Find where the given text appears and provide that cell's center as (x, y) coordinate. 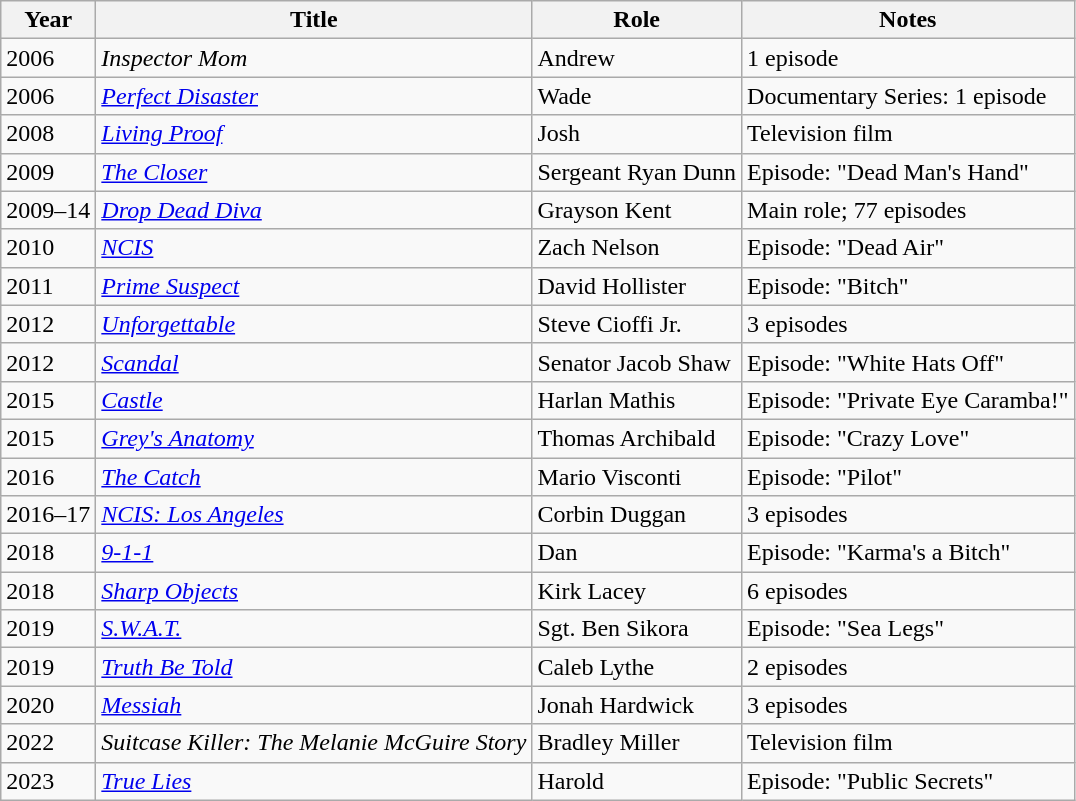
NCIS: Los Angeles (314, 515)
Episode: "Sea Legs" (908, 629)
2016–17 (48, 515)
Bradley Miller (637, 743)
Suitcase Killer: The Melanie McGuire Story (314, 743)
Episode: "White Hats Off" (908, 362)
2008 (48, 134)
Zach Nelson (637, 248)
Sergeant Ryan Dunn (637, 172)
6 episodes (908, 591)
Role (637, 20)
Inspector Mom (314, 58)
NCIS (314, 248)
The Closer (314, 172)
Year (48, 20)
Episode: "Bitch" (908, 286)
David Hollister (637, 286)
Grey's Anatomy (314, 438)
Episode: "Pilot" (908, 477)
2009–14 (48, 210)
Harlan Mathis (637, 400)
Prime Suspect (314, 286)
Episode: "Dead Air" (908, 248)
2010 (48, 248)
Kirk Lacey (637, 591)
2023 (48, 781)
Senator Jacob Shaw (637, 362)
2011 (48, 286)
2009 (48, 172)
Scandal (314, 362)
Josh (637, 134)
Steve Cioffi Jr. (637, 324)
Castle (314, 400)
Grayson Kent (637, 210)
Perfect Disaster (314, 96)
Main role; 77 episodes (908, 210)
Unforgettable (314, 324)
Sharp Objects (314, 591)
Episode: "Crazy Love" (908, 438)
Episode: "Dead Man's Hand" (908, 172)
Mario Visconti (637, 477)
2016 (48, 477)
Sgt. Ben Sikora (637, 629)
Jonah Hardwick (637, 705)
Andrew (637, 58)
2 episodes (908, 667)
Thomas Archibald (637, 438)
Episode: "Karma's a Bitch" (908, 553)
Messiah (314, 705)
Episode: "Public Secrets" (908, 781)
True Lies (314, 781)
Wade (637, 96)
Documentary Series: 1 episode (908, 96)
1 episode (908, 58)
Truth Be Told (314, 667)
Harold (637, 781)
Title (314, 20)
Drop Dead Diva (314, 210)
Dan (637, 553)
Caleb Lythe (637, 667)
2022 (48, 743)
Notes (908, 20)
S.W.A.T. (314, 629)
2020 (48, 705)
Episode: "Private Eye Caramba!" (908, 400)
9-1-1 (314, 553)
Corbin Duggan (637, 515)
The Catch (314, 477)
Living Proof (314, 134)
